Extract the (x, y) coordinate from the center of the cell holding the provided text.  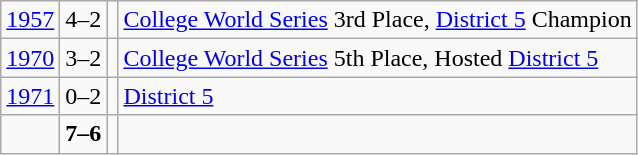
College World Series 5th Place, Hosted District 5 (378, 58)
1970 (30, 58)
0–2 (84, 96)
1971 (30, 96)
College World Series 3rd Place, District 5 Champion (378, 20)
District 5 (378, 96)
3–2 (84, 58)
1957 (30, 20)
7–6 (84, 134)
4–2 (84, 20)
